Search for the cell housing the specified text and yield its (x, y) center coordinate. 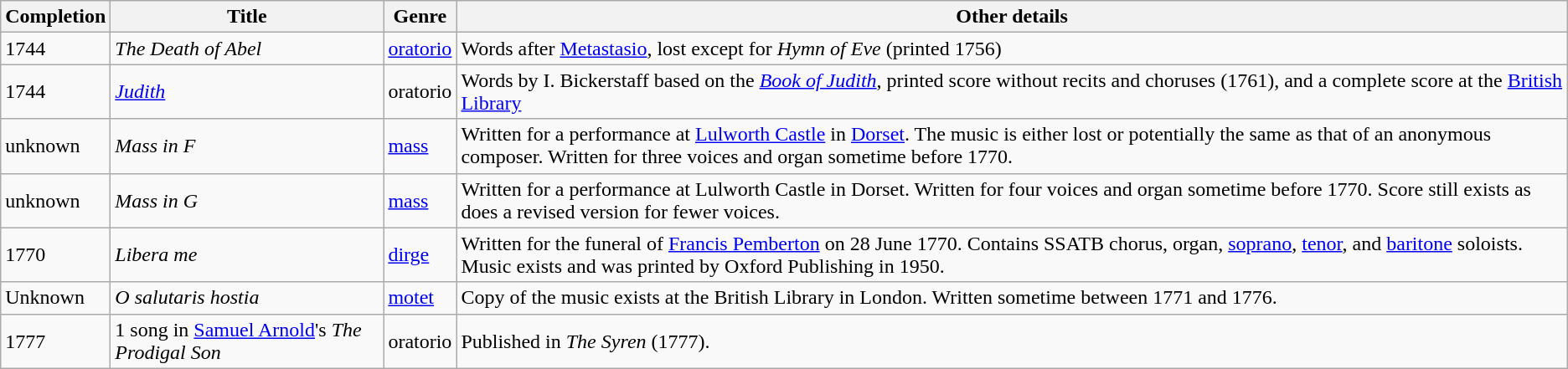
O salutaris hostia (247, 298)
Words after Metastasio, lost except for Hymn of Eve (printed 1756) (1012, 49)
Words by I. Bickerstaff based on the Book of Judith, printed score without recits and choruses (1761), and a complete score at the British Library (1012, 92)
Copy of the music exists at the British Library in London. Written sometime between 1771 and 1776. (1012, 298)
dirge (420, 254)
Published in The Syren (1777). (1012, 341)
Other details (1012, 17)
motet (420, 298)
Title (247, 17)
Mass in G (247, 201)
Libera me (247, 254)
1770 (55, 254)
The Death of Abel (247, 49)
Judith (247, 92)
1 song in Samuel Arnold's The Prodigal Son (247, 341)
Completion (55, 17)
Genre (420, 17)
Unknown (55, 298)
1777 (55, 341)
Mass in F (247, 146)
